Search for the cell housing the specified text and yield its (x, y) center coordinate. 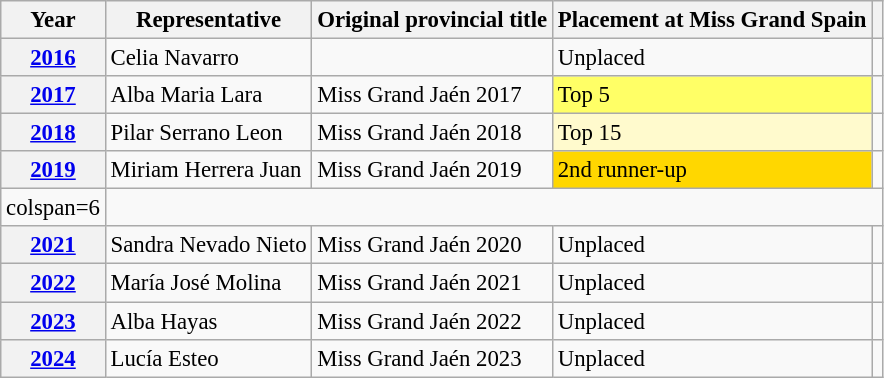
Miss Grand Jaén 2021 (432, 283)
2021 (53, 245)
2018 (53, 133)
Pilar Serrano Leon (208, 133)
Alba Maria Lara (208, 95)
Lucía Esteo (208, 358)
Alba Hayas (208, 321)
Miriam Herrera Juan (208, 170)
2023 (53, 321)
Celia Navarro (208, 58)
Representative (208, 20)
Miss Grand Jaén 2020 (432, 245)
Year (53, 20)
María José Molina (208, 283)
Top 5 (712, 95)
2024 (53, 358)
2nd runner-up (712, 170)
2017 (53, 95)
Miss Grand Jaén 2019 (432, 170)
Miss Grand Jaén 2017 (432, 95)
Top 15 (712, 133)
Miss Grand Jaén 2022 (432, 321)
Sandra Nevado Nieto (208, 245)
Miss Grand Jaén 2023 (432, 358)
Placement at Miss Grand Spain (712, 20)
2022 (53, 283)
2019 (53, 170)
colspan=6 (53, 208)
Miss Grand Jaén 2018 (432, 133)
Original provincial title (432, 20)
2016 (53, 58)
